Detect which cell encompasses the target text, then output its [x, y] center coordinate. 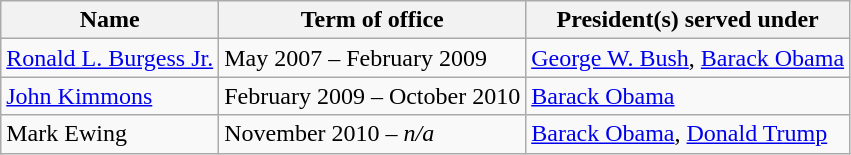
Barack Obama, Donald Trump [688, 134]
Term of office [372, 20]
John Kimmons [110, 96]
May 2007 – February 2009 [372, 58]
November 2010 – n/a [372, 134]
George W. Bush, Barack Obama [688, 58]
February 2009 – October 2010 [372, 96]
Ronald L. Burgess Jr. [110, 58]
Name [110, 20]
President(s) served under [688, 20]
Mark Ewing [110, 134]
Barack Obama [688, 96]
